Identify which cell holds the provided text, then report its [X, Y] central coordinate. 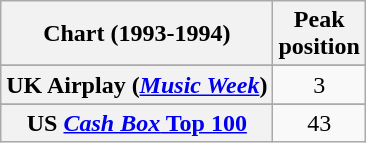
Chart (1993-1994) [137, 34]
US Cash Box Top 100 [137, 123]
43 [319, 123]
UK Airplay (Music Week) [137, 85]
Peakposition [319, 34]
3 [319, 85]
